Find where the given text appears and provide that cell's center as (X, Y) coordinate. 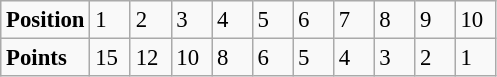
Position (46, 20)
12 (150, 58)
Points (46, 58)
15 (110, 58)
9 (436, 20)
7 (354, 20)
